Output the (X, Y) coordinate of the center of the cell containing the given text.  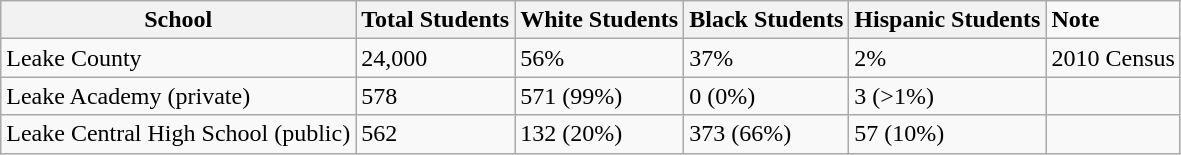
57 (10%) (948, 134)
Black Students (766, 20)
37% (766, 58)
373 (66%) (766, 134)
562 (436, 134)
Leake County (178, 58)
132 (20%) (600, 134)
56% (600, 58)
Total Students (436, 20)
0 (0%) (766, 96)
2% (948, 58)
School (178, 20)
578 (436, 96)
Leake Academy (private) (178, 96)
2010 Census (1113, 58)
3 (>1%) (948, 96)
Hispanic Students (948, 20)
Note (1113, 20)
571 (99%) (600, 96)
24,000 (436, 58)
Leake Central High School (public) (178, 134)
White Students (600, 20)
